Extract the (x, y) coordinate from the center of the cell holding the provided text.  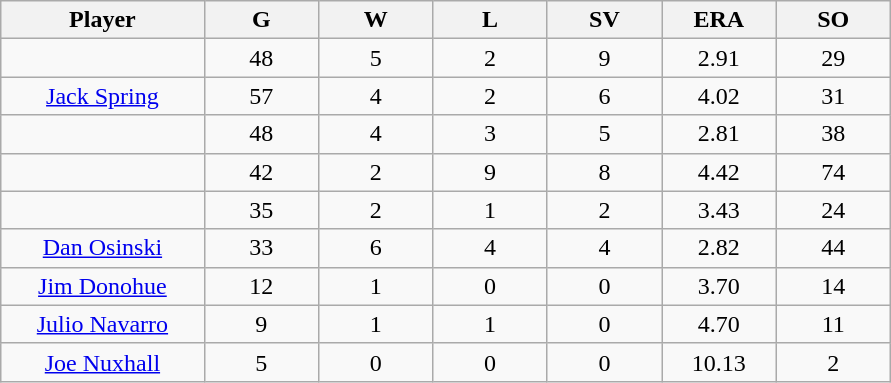
SO (833, 20)
4.02 (719, 96)
Julio Navarro (102, 324)
74 (833, 172)
44 (833, 248)
14 (833, 286)
Player (102, 20)
Jim Donohue (102, 286)
2.91 (719, 58)
Dan Osinski (102, 248)
W (375, 20)
12 (261, 286)
3 (490, 134)
11 (833, 324)
4.70 (719, 324)
2.82 (719, 248)
42 (261, 172)
29 (833, 58)
4.42 (719, 172)
Joe Nuxhall (102, 362)
24 (833, 210)
2.81 (719, 134)
3.70 (719, 286)
G (261, 20)
SV (604, 20)
33 (261, 248)
Jack Spring (102, 96)
57 (261, 96)
8 (604, 172)
3.43 (719, 210)
L (490, 20)
10.13 (719, 362)
38 (833, 134)
31 (833, 96)
35 (261, 210)
ERA (719, 20)
